Extract the (X, Y) coordinate from the center of the cell holding the provided text.  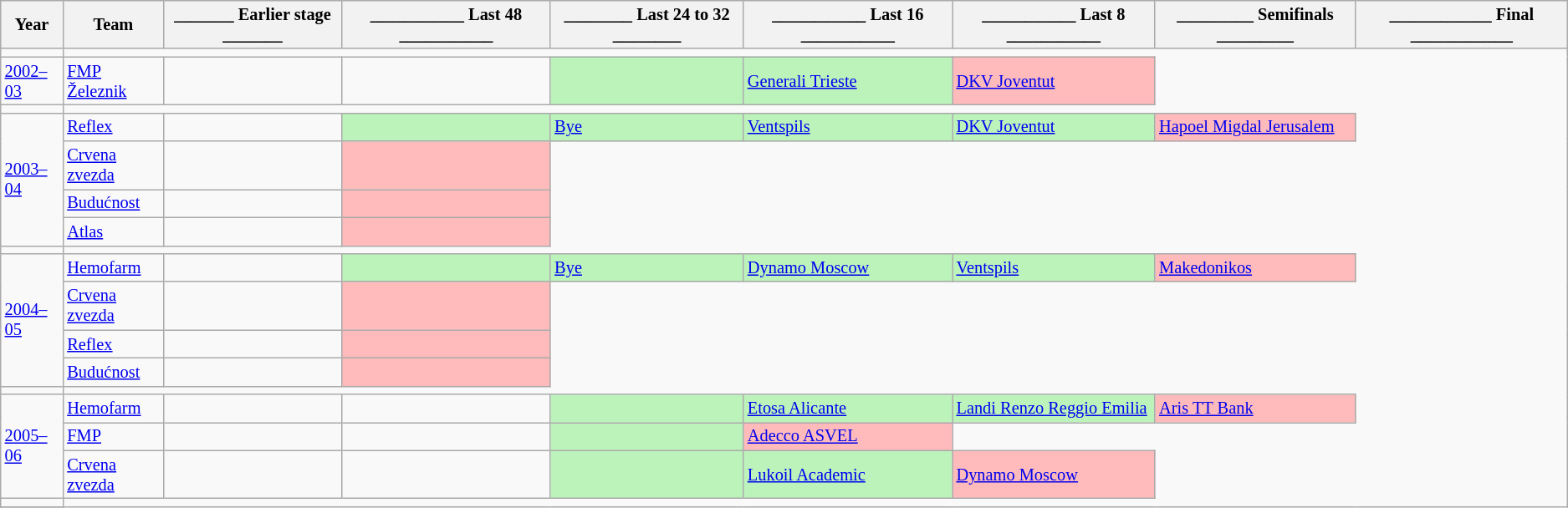
FMP Železnik (113, 81)
Generali Trieste (848, 81)
_______ Earlier stage _______ (253, 24)
Landi Renzo Reggio Emilia (1054, 409)
Hapoel Migdal Jerusalem (1255, 127)
Aris TT Bank (1255, 409)
________ Last 24 to 32 ________ (647, 24)
Team (113, 24)
2002–03 (32, 81)
___________ Last 8 ___________ (1054, 24)
Etosa Alicante (848, 409)
2004–05 (32, 319)
Adecco ASVEL (848, 436)
___________ Last 48 ___________ (447, 24)
Makedonikos (1255, 267)
___________ Last 16 ___________ (848, 24)
_________ Semifinals _________ (1255, 24)
Year (32, 24)
2003–04 (32, 179)
FMP (113, 436)
Atlas (113, 231)
2005–06 (32, 446)
Lukoil Academic (848, 475)
____________ Final ____________ (1462, 24)
